Provide the [x, y] coordinate of the cell's center where the given text is located.  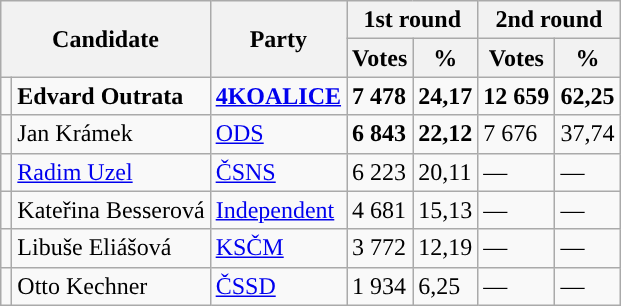
Jan Krámek [111, 134]
20,11 [446, 172]
37,74 [588, 134]
22,12 [446, 134]
12,19 [446, 248]
Party [278, 39]
KSČM [278, 248]
Libuše Eliášová [111, 248]
Candidate [106, 39]
24,17 [446, 96]
6 223 [380, 172]
2nd round [549, 20]
ČSNS [278, 172]
62,25 [588, 96]
6,25 [446, 286]
Independent [278, 210]
15,13 [446, 210]
7 478 [380, 96]
7 676 [516, 134]
1 934 [380, 286]
3 772 [380, 248]
6 843 [380, 134]
4KOALICE [278, 96]
ČSSD [278, 286]
12 659 [516, 96]
ODS [278, 134]
Edvard Outrata [111, 96]
1st round [412, 20]
Radim Uzel [111, 172]
4 681 [380, 210]
Kateřina Besserová [111, 210]
Otto Kechner [111, 286]
